Provide the (X, Y) coordinate of the cell's center where the given text is located.  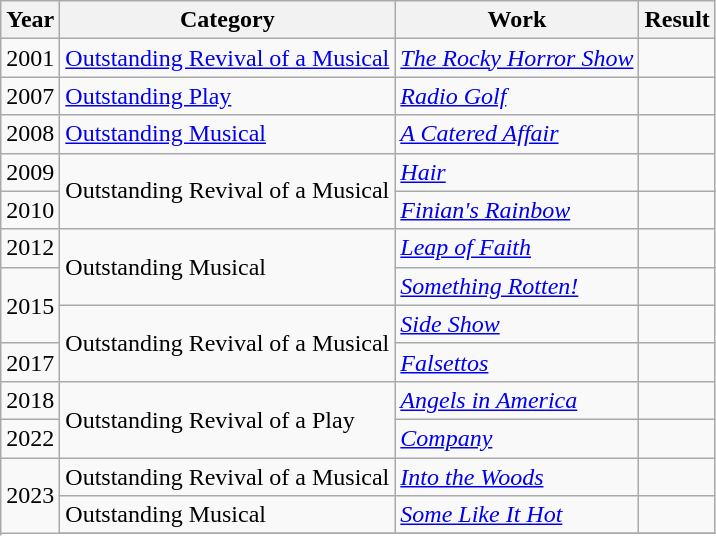
Outstanding Revival of a Play (228, 419)
Finian's Rainbow (517, 210)
2001 (30, 58)
Some Like It Hot (517, 515)
2010 (30, 210)
2008 (30, 134)
Radio Golf (517, 96)
A Catered Affair (517, 134)
The Rocky Horror Show (517, 58)
Company (517, 438)
2017 (30, 362)
2012 (30, 248)
Work (517, 20)
Category (228, 20)
Hair (517, 172)
Outstanding Play (228, 96)
2015 (30, 305)
Falsettos (517, 362)
Into the Woods (517, 477)
Year (30, 20)
2018 (30, 400)
2007 (30, 96)
Leap of Faith (517, 248)
Something Rotten! (517, 286)
Side Show (517, 324)
2023 (30, 496)
Angels in America (517, 400)
2009 (30, 172)
Result (677, 20)
2022 (30, 438)
